Output the (X, Y) coordinate of the center of the cell containing the given text.  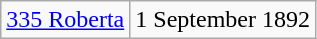
335 Roberta (66, 20)
1 September 1892 (223, 20)
